Detect which cell encompasses the target text, then output its [x, y] center coordinate. 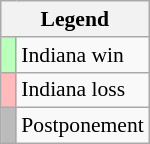
Indiana loss [82, 90]
Postponement [82, 126]
Indiana win [82, 55]
Legend [75, 19]
